From the cell containing the given text, extract its center point as [x, y] coordinate. 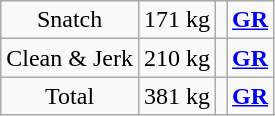
210 kg [176, 58]
381 kg [176, 96]
171 kg [176, 20]
Snatch [70, 20]
Clean & Jerk [70, 58]
Total [70, 96]
